Return [X, Y] of the center of cell containing provided text 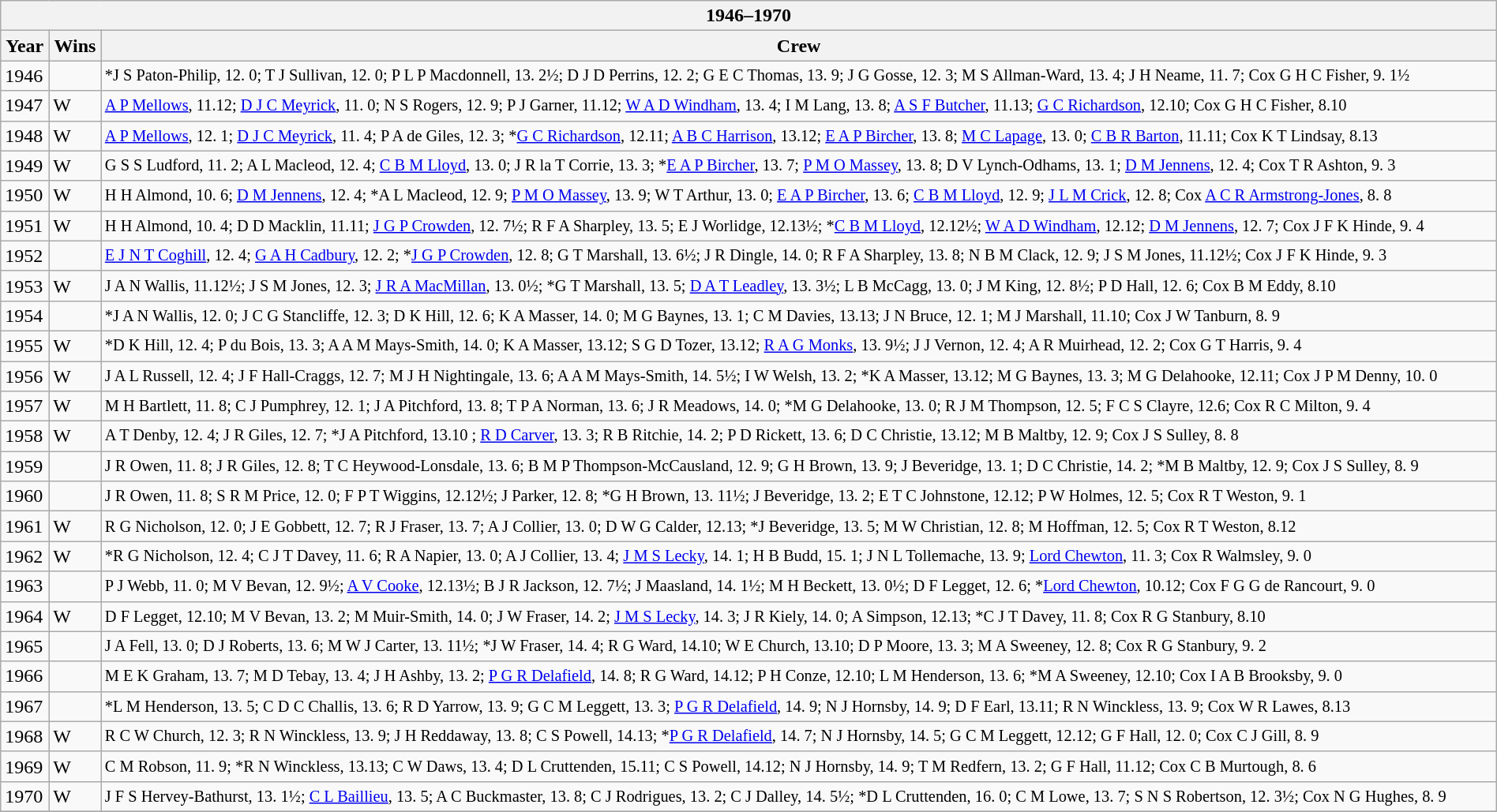
1956 [25, 376]
1969 [25, 766]
1946 [25, 76]
1963 [25, 586]
1955 [25, 346]
Year [25, 46]
Wins [75, 46]
1968 [25, 736]
1951 [25, 226]
1946–1970 [748, 16]
1952 [25, 256]
1958 [25, 436]
1954 [25, 316]
1948 [25, 136]
1961 [25, 526]
1959 [25, 466]
1960 [25, 496]
1970 [25, 796]
1953 [25, 286]
1965 [25, 646]
1962 [25, 556]
1966 [25, 676]
1964 [25, 616]
1949 [25, 166]
1967 [25, 706]
1957 [25, 406]
1947 [25, 106]
Crew [799, 46]
1950 [25, 196]
